Determine the (X, Y) coordinate at the center of the cell enclosing the given text.  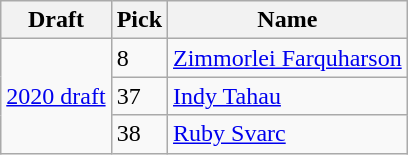
Draft (56, 20)
38 (139, 134)
Name (288, 20)
Zimmorlei Farquharson (288, 58)
Indy Tahau (288, 96)
8 (139, 58)
2020 draft (56, 96)
Pick (139, 20)
Ruby Svarc (288, 134)
37 (139, 96)
